Detect which cell encompasses the target text, then output its [X, Y] center coordinate. 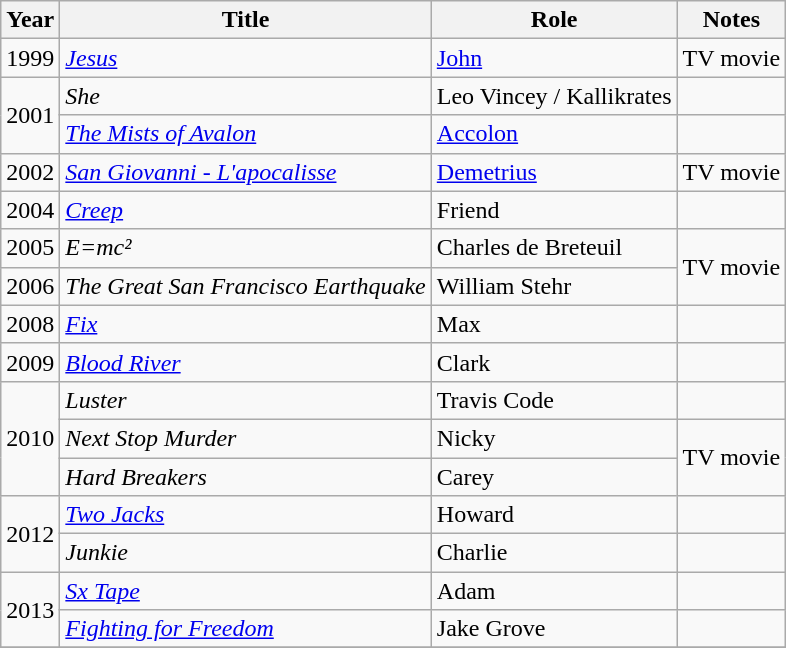
Jake Grove [554, 629]
Sx Tape [246, 591]
Luster [246, 400]
San Giovanni - L'apocalisse [246, 172]
2012 [30, 534]
John [554, 58]
Role [554, 20]
Max [554, 324]
The Great San Francisco Earthquake [246, 286]
The Mists of Avalon [246, 134]
Howard [554, 515]
Creep [246, 210]
Year [30, 20]
Leo Vincey / Kallikrates [554, 96]
Jesus [246, 58]
Demetrius [554, 172]
Title [246, 20]
Blood River [246, 362]
Fighting for Freedom [246, 629]
Charlie [554, 553]
2009 [30, 362]
2013 [30, 610]
Clark [554, 362]
2005 [30, 248]
She [246, 96]
2010 [30, 438]
Travis Code [554, 400]
Next Stop Murder [246, 438]
E=mc² [246, 248]
Junkie [246, 553]
Adam [554, 591]
2006 [30, 286]
2008 [30, 324]
2001 [30, 115]
William Stehr [554, 286]
Charles de Breteuil [554, 248]
Two Jacks [246, 515]
Friend [554, 210]
Notes [732, 20]
2004 [30, 210]
Nicky [554, 438]
Carey [554, 477]
1999 [30, 58]
Fix [246, 324]
2002 [30, 172]
Hard Breakers [246, 477]
Accolon [554, 134]
